Capture the cell that displays the provided text and extract its (X, Y) central coordinate. 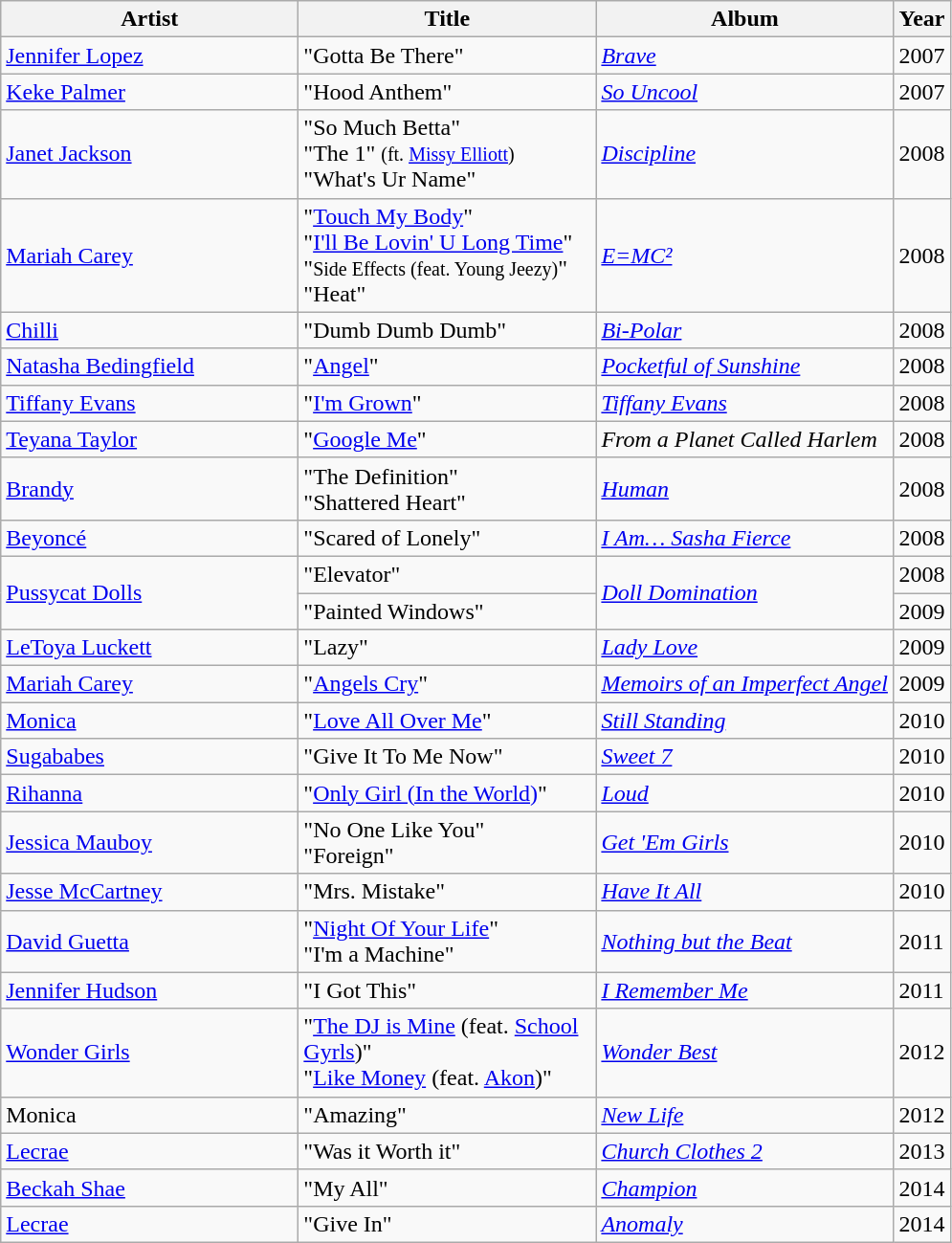
"My All" (448, 1188)
"The DJ is Mine (feat. School Gyrls)" "Like Money (feat. Akon)" (448, 1053)
Jennifer Hudson (149, 990)
Church Clothes 2 (744, 1151)
"Amazing" (448, 1115)
From a Planet Called Harlem (744, 439)
Pocketful of Sunshine (744, 366)
Anomaly (744, 1224)
I Remember Me (744, 990)
Sugababes (149, 757)
"I Got This" (448, 990)
So Uncool (744, 92)
David Guetta (149, 942)
Discipline (744, 154)
"Night Of Your Life" "I'm a Machine" (448, 942)
Year (922, 19)
Brave (744, 55)
"Give It To Me Now" (448, 757)
E=MC² (744, 255)
"Google Me" (448, 439)
"Gotta Be There" (448, 55)
Wonder Girls (149, 1053)
"Lazy" (448, 648)
Human (744, 488)
"Hood Anthem" (448, 92)
Jennifer Lopez (149, 55)
Sweet 7 (744, 757)
Teyana Taylor (149, 439)
"Only Girl (In the World)" (448, 793)
"Angel" (448, 366)
I Am… Sasha Fierce (744, 538)
"Mrs. Mistake" (448, 892)
Lady Love (744, 648)
"Painted Windows" (448, 611)
Jessica Mauboy (149, 842)
Keke Palmer (149, 92)
LeToya Luckett (149, 648)
Natasha Bedingfield (149, 366)
"Was it Worth it" (448, 1151)
New Life (744, 1115)
Nothing but the Beat (744, 942)
Pussycat Dolls (149, 592)
Janet Jackson (149, 154)
Loud (744, 793)
Champion (744, 1188)
Jesse McCartney (149, 892)
Rihanna (149, 793)
"Touch My Body" "I'll Be Lovin' U Long Time" "Side Effects (feat. Young Jeezy)" "Heat" (448, 255)
"Give In" (448, 1224)
"Scared of Lonely" (448, 538)
Wonder Best (744, 1053)
2013 (922, 1151)
Bi-Polar (744, 330)
Get 'Em Girls (744, 842)
Doll Domination (744, 592)
"The Definition" "Shattered Heart" (448, 488)
"No One Like You" "Foreign" (448, 842)
Beckah Shae (149, 1188)
Title (448, 19)
Still Standing (744, 721)
"Dumb Dumb Dumb" (448, 330)
"Elevator" (448, 574)
"Love All Over Me" (448, 721)
Chilli (149, 330)
"I'm Grown" (448, 403)
Beyoncé (149, 538)
Artist (149, 19)
Album (744, 19)
Memoirs of an Imperfect Angel (744, 684)
"Angels Cry" (448, 684)
Brandy (149, 488)
"So Much Betta" "The 1" (ft. Missy Elliott) "What's Ur Name" (448, 154)
Have It All (744, 892)
